Pinpoint the cell where the given text exists, returning its (x, y) midpoint coordinate. 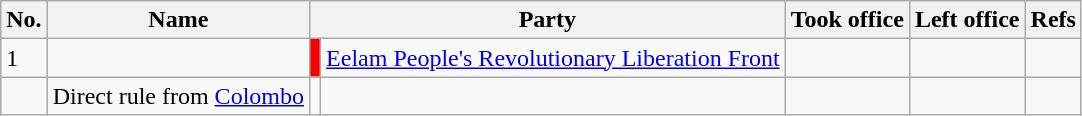
Took office (847, 20)
Left office (967, 20)
Party (547, 20)
Name (178, 20)
1 (24, 58)
Refs (1053, 20)
Eelam People's Revolutionary Liberation Front (554, 58)
Direct rule from Colombo (178, 96)
No. (24, 20)
